Locate the cell with the specified text and output its [X, Y] center coordinate. 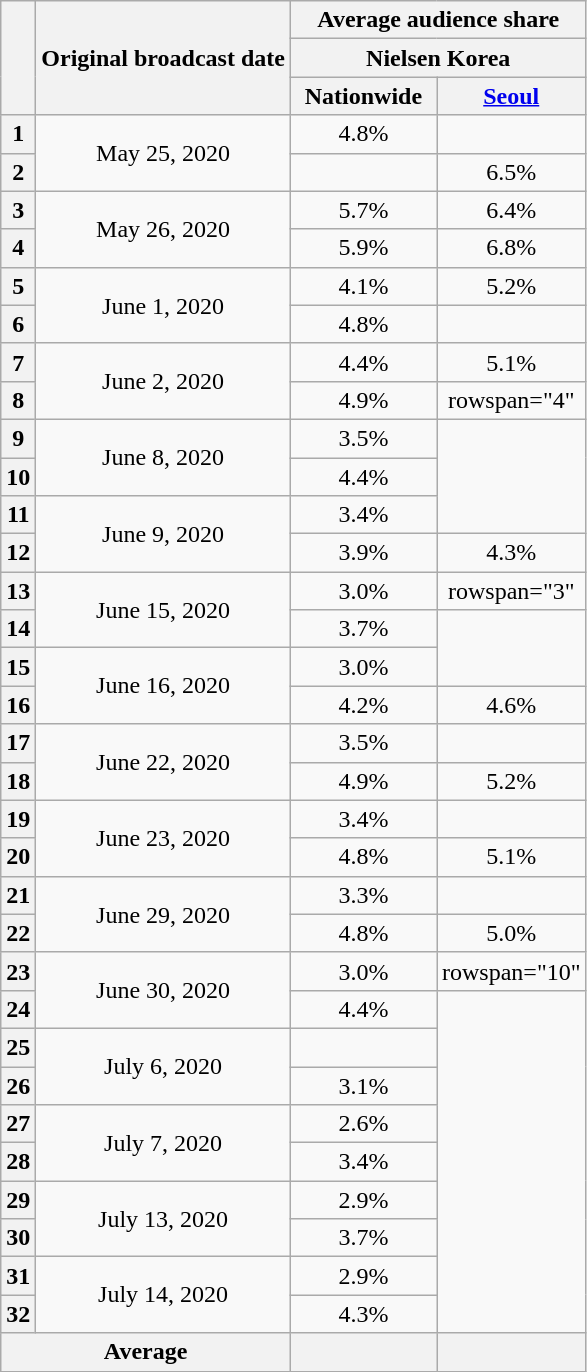
22 [18, 933]
rowspan="3" [511, 591]
May 25, 2020 [164, 153]
20 [18, 857]
8 [18, 400]
21 [18, 895]
28 [18, 1162]
July 14, 2020 [164, 1295]
June 9, 2020 [164, 534]
19 [18, 819]
June 15, 2020 [164, 610]
May 26, 2020 [164, 229]
9 [18, 438]
13 [18, 591]
17 [18, 743]
6.4% [511, 210]
32 [18, 1314]
30 [18, 1238]
July 13, 2020 [164, 1219]
29 [18, 1200]
2.6% [363, 1124]
Original broadcast date [164, 58]
June 2, 2020 [164, 381]
June 23, 2020 [164, 838]
June 29, 2020 [164, 914]
5.0% [511, 933]
7 [18, 362]
4.2% [363, 705]
31 [18, 1276]
6.8% [511, 248]
2 [18, 172]
6.5% [511, 172]
1 [18, 134]
12 [18, 553]
Nielsen Korea [438, 58]
July 6, 2020 [164, 1066]
June 1, 2020 [164, 305]
3.3% [363, 895]
6 [18, 324]
June 30, 2020 [164, 990]
June 16, 2020 [164, 686]
rowspan="10" [511, 971]
10 [18, 477]
11 [18, 515]
14 [18, 629]
4.6% [511, 705]
16 [18, 705]
rowspan="4" [511, 400]
25 [18, 1047]
June 8, 2020 [164, 457]
4 [18, 248]
18 [18, 781]
Average [146, 1352]
Seoul [511, 96]
June 22, 2020 [164, 762]
3.1% [363, 1085]
23 [18, 971]
26 [18, 1085]
5.7% [363, 210]
Average audience share [438, 20]
15 [18, 667]
July 7, 2020 [164, 1143]
5 [18, 286]
3 [18, 210]
Nationwide [363, 96]
24 [18, 1009]
5.9% [363, 248]
4.1% [363, 286]
3.9% [363, 553]
27 [18, 1124]
